Identify which cell holds the provided text, then report its (X, Y) central coordinate. 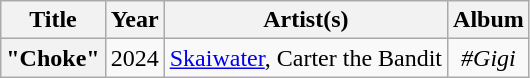
Title (53, 20)
Skaiwater, Carter the Bandit (306, 58)
Year (134, 20)
"Choke" (53, 58)
#Gigi (489, 58)
Album (489, 20)
2024 (134, 58)
Artist(s) (306, 20)
